Determine the (X, Y) coordinate at the center of the cell enclosing the given text.  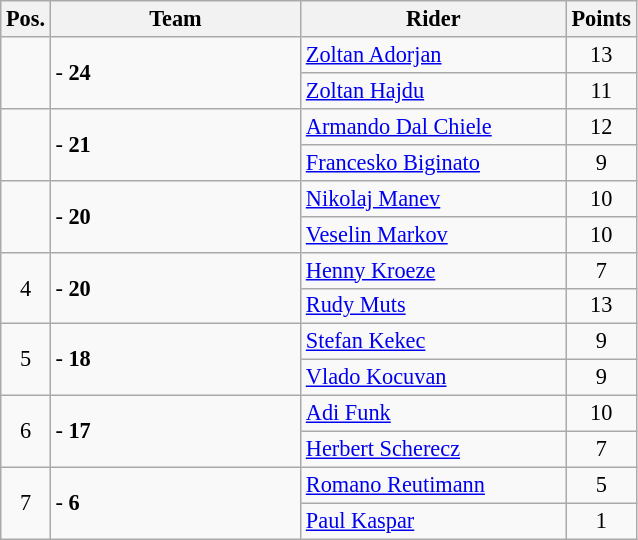
Romano Reutimann (434, 485)
Rudy Muts (434, 306)
Henny Kroeze (434, 270)
6 (26, 432)
1 (601, 521)
12 (601, 126)
Francesko Biginato (434, 162)
- 24 (175, 73)
Team (175, 19)
Zoltan Adorjan (434, 55)
11 (601, 90)
Veselin Markov (434, 234)
4 (26, 288)
- 17 (175, 432)
Rider (434, 19)
- 21 (175, 144)
Points (601, 19)
Paul Kaspar (434, 521)
- 18 (175, 360)
Nikolaj Manev (434, 198)
Vlado Kocuvan (434, 378)
Zoltan Hajdu (434, 90)
Adi Funk (434, 414)
- 6 (175, 503)
Herbert Scherecz (434, 450)
Armando Dal Chiele (434, 126)
Pos. (26, 19)
Stefan Kekec (434, 342)
